Output the [X, Y] coordinate of the center of the cell containing the given text.  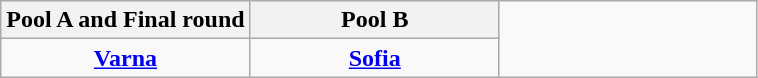
Varna [126, 58]
Sofia [374, 58]
Pool A and Final round [126, 20]
Pool B [374, 20]
